Locate the cell with the specified text and output its (x, y) center coordinate. 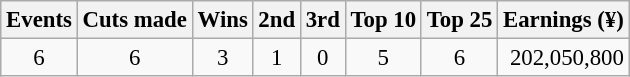
5 (383, 58)
3 (222, 58)
202,050,800 (564, 58)
Top 10 (383, 20)
Events (39, 20)
Cuts made (134, 20)
Wins (222, 20)
3rd (322, 20)
0 (322, 58)
1 (276, 58)
Top 25 (459, 20)
2nd (276, 20)
Earnings (¥) (564, 20)
